Return [X, Y] of the center of cell containing provided text 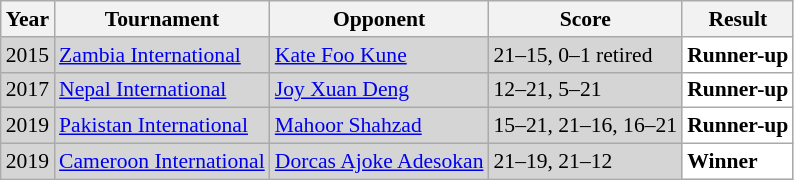
Score [586, 19]
2015 [28, 55]
Cameroon International [162, 162]
Pakistan International [162, 126]
Joy Xuan Deng [380, 90]
12–21, 5–21 [586, 90]
Nepal International [162, 90]
Mahoor Shahzad [380, 126]
Zambia International [162, 55]
2017 [28, 90]
Result [738, 19]
21–15, 0–1 retired [586, 55]
Dorcas Ajoke Adesokan [380, 162]
15–21, 21–16, 16–21 [586, 126]
Opponent [380, 19]
Year [28, 19]
21–19, 21–12 [586, 162]
Kate Foo Kune [380, 55]
Tournament [162, 19]
Winner [738, 162]
